Identify which cell holds the provided text, then report its [X, Y] central coordinate. 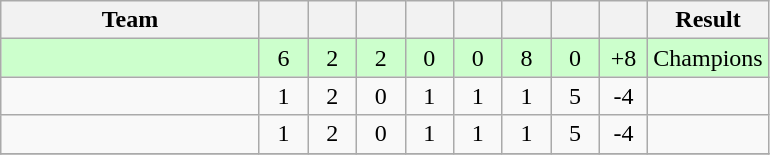
6 [284, 58]
Champions [708, 58]
+8 [624, 58]
Result [708, 20]
8 [526, 58]
Team [130, 20]
